Identify which cell holds the provided text, then report its [X, Y] central coordinate. 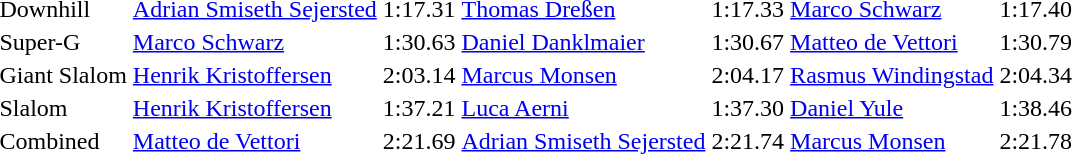
Marcus Monsen [584, 75]
Daniel Danklmaier [584, 42]
2:04.17 [748, 75]
2:03.14 [419, 75]
1:37.30 [748, 108]
Matteo de Vettori [892, 42]
Rasmus Windingstad [892, 75]
Luca Aerni [584, 108]
1:30.63 [419, 42]
Daniel Yule [892, 108]
Marco Schwarz [254, 42]
1:30.67 [748, 42]
1:37.21 [419, 108]
